Provide the [X, Y] coordinate of the cell's center where the given text is located.  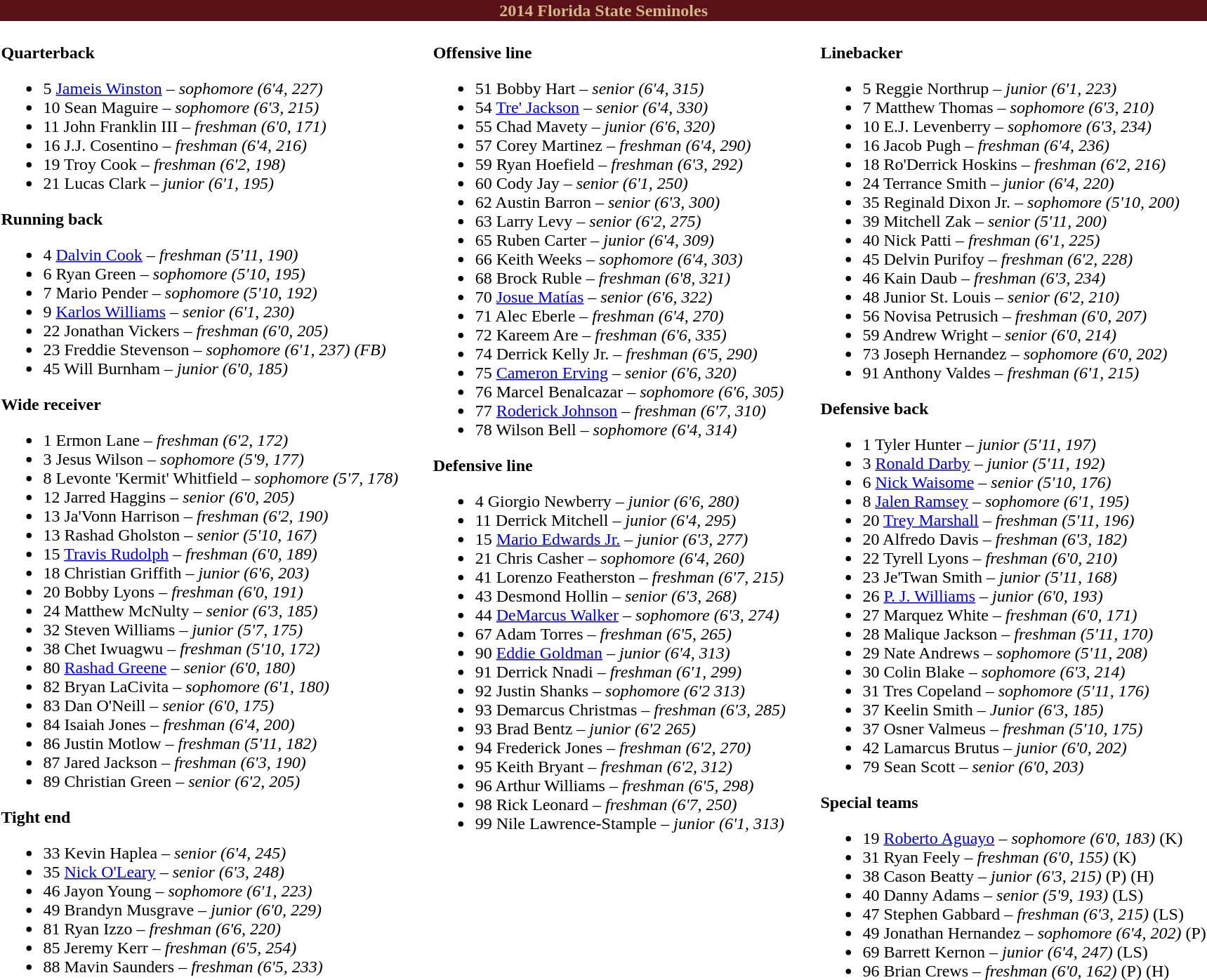
2014 Florida State Seminoles [604, 11]
